From the cell containing the given text, extract its center point as [X, Y] coordinate. 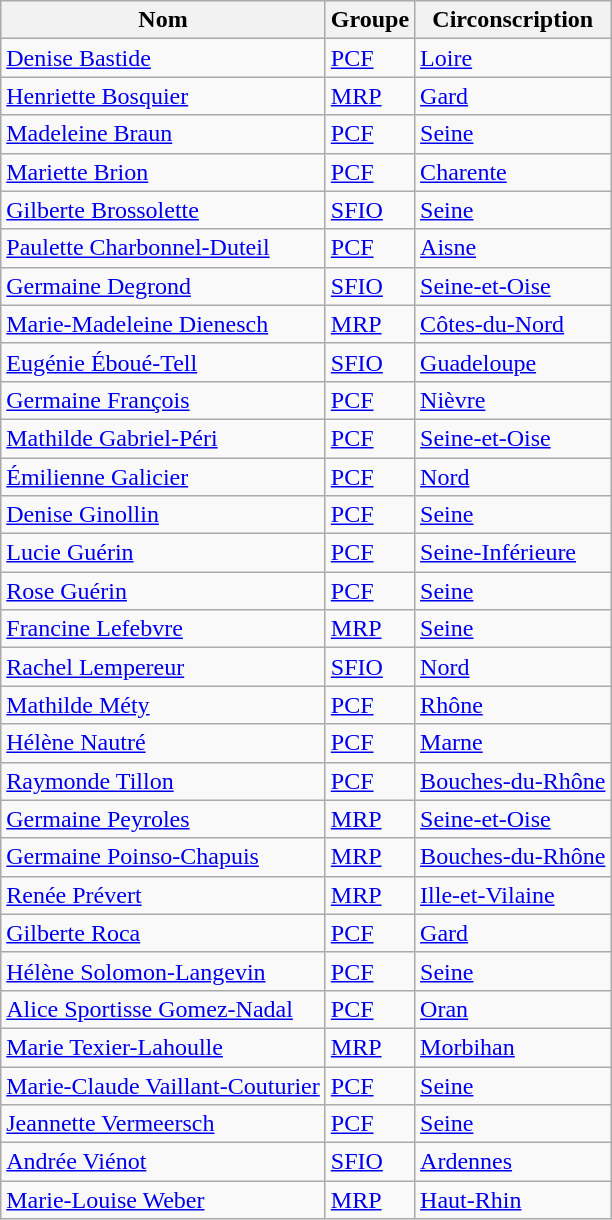
Marie Texier-Lahoulle [164, 1047]
Germaine Poinso-Chapuis [164, 857]
Rachel Lempereur [164, 667]
Nom [164, 20]
Guadeloupe [513, 362]
Gilberte Roca [164, 933]
Andrée Viénot [164, 1162]
Francine Lefebvre [164, 629]
Nièvre [513, 400]
Hélène Solomon-Langevin [164, 971]
Alice Sportisse Gomez-Nadal [164, 1009]
Denise Bastide [164, 58]
Jeannette Vermeersch [164, 1124]
Émilienne Galicier [164, 477]
Charente [513, 172]
Gilberte Brossolette [164, 210]
Groupe [370, 20]
Mariette Brion [164, 172]
Morbihan [513, 1047]
Eugénie Éboué-Tell [164, 362]
Rose Guérin [164, 591]
Paulette Charbonnel-Duteil [164, 248]
Circonscription [513, 20]
Denise Ginollin [164, 515]
Aisne [513, 248]
Raymonde Tillon [164, 781]
Germaine Peyroles [164, 819]
Renée Prévert [164, 895]
Oran [513, 1009]
Côtes-du-Nord [513, 324]
Marie-Louise Weber [164, 1200]
Loire [513, 58]
Haut-Rhin [513, 1200]
Ille-et-Vilaine [513, 895]
Marie-Madeleine Dienesch [164, 324]
Germaine Degrond [164, 286]
Marie-Claude Vaillant-Couturier [164, 1085]
Marne [513, 743]
Ardennes [513, 1162]
Henriette Bosquier [164, 96]
Mathilde Méty [164, 705]
Seine-Inférieure [513, 553]
Mathilde Gabriel-Péri [164, 438]
Germaine François [164, 400]
Rhône [513, 705]
Madeleine Braun [164, 134]
Lucie Guérin [164, 553]
Hélène Nautré [164, 743]
